Determine the (X, Y) coordinate at the center of the cell enclosing the given text.  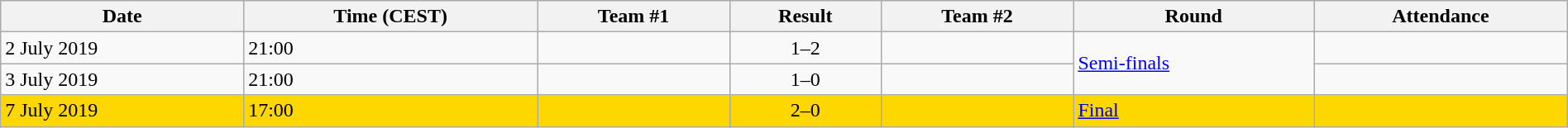
Date (122, 17)
Team #2 (978, 17)
2–0 (806, 111)
2 July 2019 (122, 48)
Semi-finals (1194, 64)
1–0 (806, 79)
Attendance (1441, 17)
7 July 2019 (122, 111)
Team #1 (633, 17)
Final (1194, 111)
3 July 2019 (122, 79)
1–2 (806, 48)
Result (806, 17)
17:00 (390, 111)
Round (1194, 17)
Time (CEST) (390, 17)
